Capture the cell that displays the provided text and extract its (x, y) central coordinate. 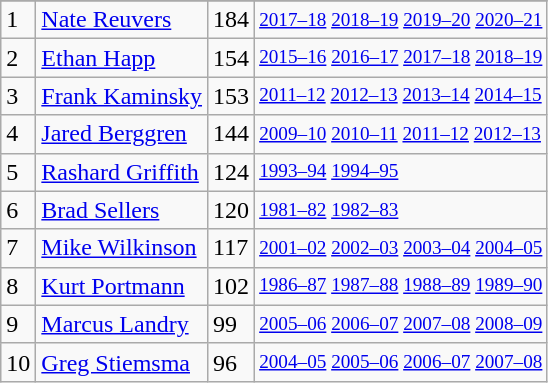
Rashard Griffith (122, 172)
124 (232, 172)
154 (232, 58)
Marcus Landry (122, 324)
8 (18, 286)
120 (232, 210)
2005–06 2006–07 2007–08 2008–09 (401, 324)
10 (18, 362)
3 (18, 96)
Frank Kaminsky (122, 96)
1 (18, 20)
5 (18, 172)
Jared Berggren (122, 134)
4 (18, 134)
96 (232, 362)
Ethan Happ (122, 58)
2011–12 2012–13 2013–14 2014–15 (401, 96)
2015–16 2016–17 2017–18 2018–19 (401, 58)
2001–02 2002–03 2003–04 2004–05 (401, 248)
2017–18 2018–19 2019–20 2020–21 (401, 20)
153 (232, 96)
Kurt Portmann (122, 286)
144 (232, 134)
1993–94 1994–95 (401, 172)
2 (18, 58)
1981–82 1982–83 (401, 210)
Mike Wilkinson (122, 248)
Greg Stiemsma (122, 362)
1986–87 1987–88 1988–89 1989–90 (401, 286)
2009–10 2010–11 2011–12 2012–13 (401, 134)
6 (18, 210)
99 (232, 324)
7 (18, 248)
Brad Sellers (122, 210)
Nate Reuvers (122, 20)
117 (232, 248)
2004–05 2005–06 2006–07 2007–08 (401, 362)
9 (18, 324)
184 (232, 20)
102 (232, 286)
